Identify which cell holds the provided text, then report its [x, y] central coordinate. 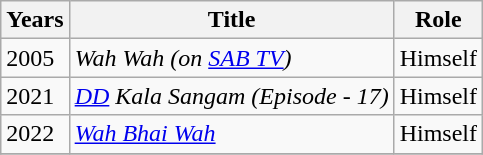
DD Kala Sangam (Episode - 17) [232, 96]
2021 [35, 96]
Wah Wah (on SAB TV) [232, 58]
Wah Bhai Wah [232, 134]
2005 [35, 58]
2022 [35, 134]
Title [232, 20]
Years [35, 20]
Role [438, 20]
